Locate the cell with the specified text and output its (x, y) center coordinate. 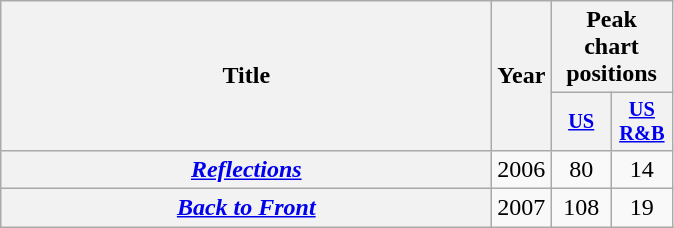
Peak chart positions (612, 47)
USR&B (642, 122)
19 (642, 208)
Title (246, 76)
2007 (522, 208)
108 (582, 208)
14 (642, 169)
Reflections (246, 169)
US (582, 122)
Back to Front (246, 208)
Year (522, 76)
80 (582, 169)
2006 (522, 169)
